Scan for the cell matching the given text and deliver its [x, y] coordinate at center. 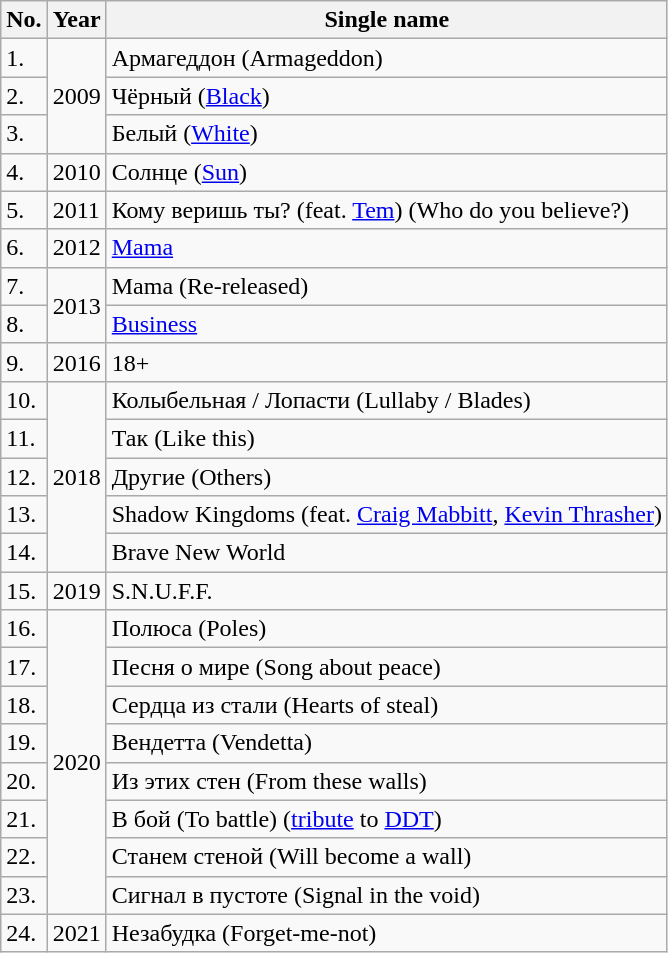
18+ [386, 362]
2009 [76, 96]
Сигнал в пустоте (Signal in the void) [386, 895]
Солнце (Sun) [386, 172]
9. [24, 362]
Колыбельная / Лопасти (Lullaby / Blades) [386, 400]
Незабудка (Forget-me-not) [386, 933]
19. [24, 743]
4. [24, 172]
24. [24, 933]
16. [24, 629]
Mama [386, 248]
11. [24, 438]
14. [24, 553]
3. [24, 134]
Сердца из стали (Hearts of steal) [386, 705]
Кому веришь ты? (feat. Tem) (Who do you believe?) [386, 210]
Станем стеной (Will become a wall) [386, 857]
18. [24, 705]
2016 [76, 362]
Mama (Re-released) [386, 286]
17. [24, 667]
Песня о мире (Song about peace) [386, 667]
10. [24, 400]
2021 [76, 933]
2013 [76, 305]
2012 [76, 248]
S.N.U.F.F. [386, 591]
1. [24, 58]
Другие (Others) [386, 477]
Year [76, 20]
13. [24, 515]
8. [24, 324]
Brave New World [386, 553]
2010 [76, 172]
Вендетта (Vendetta) [386, 743]
2018 [76, 476]
No. [24, 20]
Single name [386, 20]
2. [24, 96]
5. [24, 210]
2019 [76, 591]
15. [24, 591]
6. [24, 248]
23. [24, 895]
2020 [76, 762]
20. [24, 781]
Shadow Kingdoms (feat. Craig Mabbitt, Kevin Thrasher) [386, 515]
2011 [76, 210]
Чёрный (Black) [386, 96]
Полюса (Poles) [386, 629]
Белый (White) [386, 134]
12. [24, 477]
21. [24, 819]
Business [386, 324]
В бой (To battle) (tribute to DDT) [386, 819]
Так (Like this) [386, 438]
22. [24, 857]
Из этих стен (From these walls) [386, 781]
7. [24, 286]
Армагеддон (Armageddon) [386, 58]
